Identify which cell holds the provided text, then report its [x, y] central coordinate. 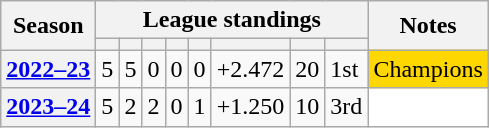
1st [346, 69]
2023–24 [48, 107]
3rd [346, 107]
2022–23 [48, 69]
20 [308, 69]
Champions [428, 69]
1 [200, 107]
+2.472 [250, 69]
League standings [232, 20]
+1.250 [250, 107]
Season [48, 26]
Notes [428, 26]
10 [308, 107]
